Extract the (x, y) coordinate from the center of the cell holding the provided text.  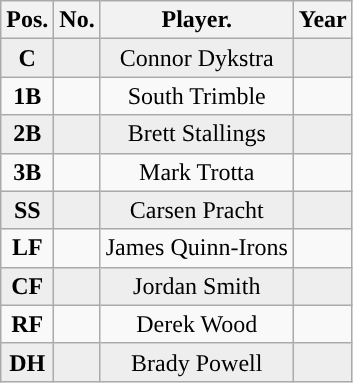
Derek Wood (196, 324)
2B (28, 134)
RF (28, 324)
3B (28, 172)
Connor Dykstra (196, 58)
Mark Trotta (196, 172)
Player. (196, 20)
Jordan Smith (196, 286)
Pos. (28, 20)
SS (28, 210)
Carsen Pracht (196, 210)
Year (322, 20)
C (28, 58)
James Quinn-Irons (196, 248)
CF (28, 286)
LF (28, 248)
DH (28, 362)
Brett Stallings (196, 134)
No. (77, 20)
1B (28, 96)
Brady Powell (196, 362)
South Trimble (196, 96)
